Identify which cell holds the provided text, then report its [x, y] central coordinate. 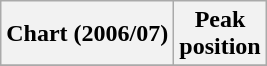
Chart (2006/07) [88, 34]
Peakposition [220, 34]
